Determine the [X, Y] coordinate at the center of the cell enclosing the given text.  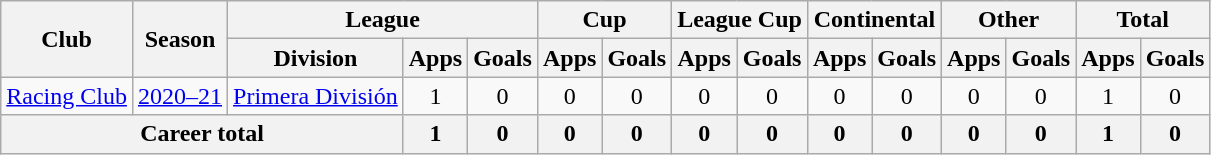
Continental [874, 20]
Division [316, 58]
Primera División [316, 96]
League Cup [740, 20]
Season [180, 39]
Club [67, 39]
2020–21 [180, 96]
League [383, 20]
Cup [604, 20]
Career total [202, 134]
Total [1143, 20]
Other [1009, 20]
Racing Club [67, 96]
